Provide the [X, Y] coordinate of the cell's center where the given text is located.  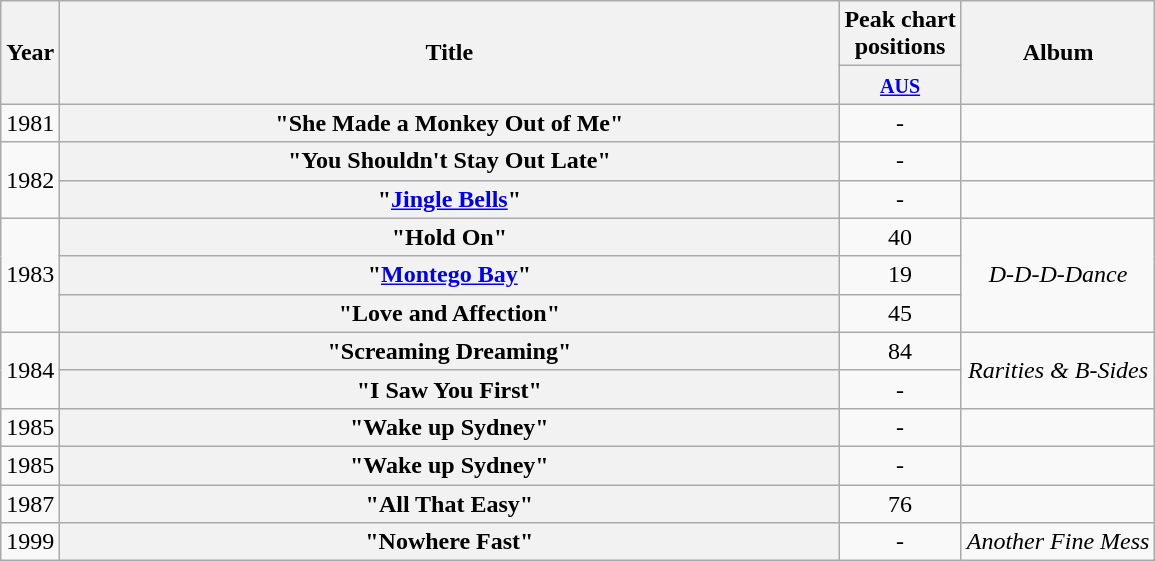
1981 [30, 123]
"I Saw You First" [450, 389]
Year [30, 52]
Peak chartpositions [900, 34]
1982 [30, 180]
84 [900, 351]
"Montego Bay" [450, 275]
"Nowhere Fast" [450, 542]
"Jingle Bells" [450, 199]
"Hold On" [450, 237]
"Screaming Dreaming" [450, 351]
AUS [900, 85]
Another Fine Mess [1058, 542]
"Love and Affection" [450, 313]
45 [900, 313]
Album [1058, 52]
"All That Easy" [450, 503]
1983 [30, 275]
Rarities & B-Sides [1058, 370]
76 [900, 503]
"You Shouldn't Stay Out Late" [450, 161]
19 [900, 275]
1999 [30, 542]
Title [450, 52]
40 [900, 237]
"She Made a Monkey Out of Me" [450, 123]
1984 [30, 370]
D-D-D-Dance [1058, 275]
1987 [30, 503]
